From the cell containing the given text, extract its center point as (X, Y) coordinate. 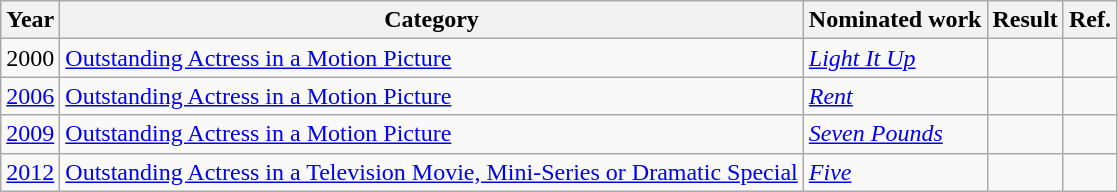
Five (895, 172)
Ref. (1090, 20)
2000 (30, 58)
Light It Up (895, 58)
Seven Pounds (895, 134)
Category (432, 20)
2006 (30, 96)
2009 (30, 134)
Outstanding Actress in a Television Movie, Mini-Series or Dramatic Special (432, 172)
2012 (30, 172)
Nominated work (895, 20)
Year (30, 20)
Result (1025, 20)
Rent (895, 96)
